Provide the (X, Y) coordinate of the cell's center where the given text is located.  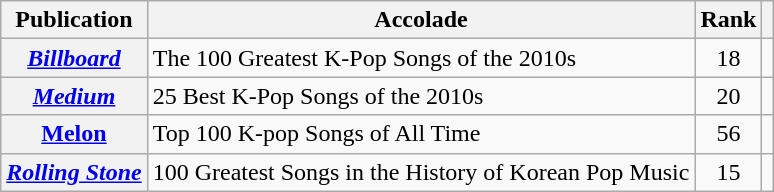
Billboard (74, 58)
Rolling Stone (74, 172)
25 Best K-Pop Songs of the 2010s (421, 96)
18 (728, 58)
Accolade (421, 20)
Top 100 K-pop Songs of All Time (421, 134)
20 (728, 96)
56 (728, 134)
Medium (74, 96)
Melon (74, 134)
The 100 Greatest K-Pop Songs of the 2010s (421, 58)
100 Greatest Songs in the History of Korean Pop Music (421, 172)
Rank (728, 20)
15 (728, 172)
Publication (74, 20)
